Determine the (x, y) coordinate at the center of the cell enclosing the given text.  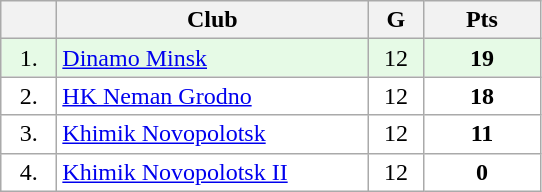
19 (482, 58)
Club (212, 20)
0 (482, 172)
HK Neman Grodno (212, 96)
11 (482, 134)
2. (29, 96)
Khimik Novopolotsk II (212, 172)
Khimik Novopolotsk (212, 134)
4. (29, 172)
1. (29, 58)
18 (482, 96)
3. (29, 134)
G (396, 20)
Dinamo Minsk (212, 58)
Pts (482, 20)
